Find where the given text appears and provide that cell's center as [X, Y] coordinate. 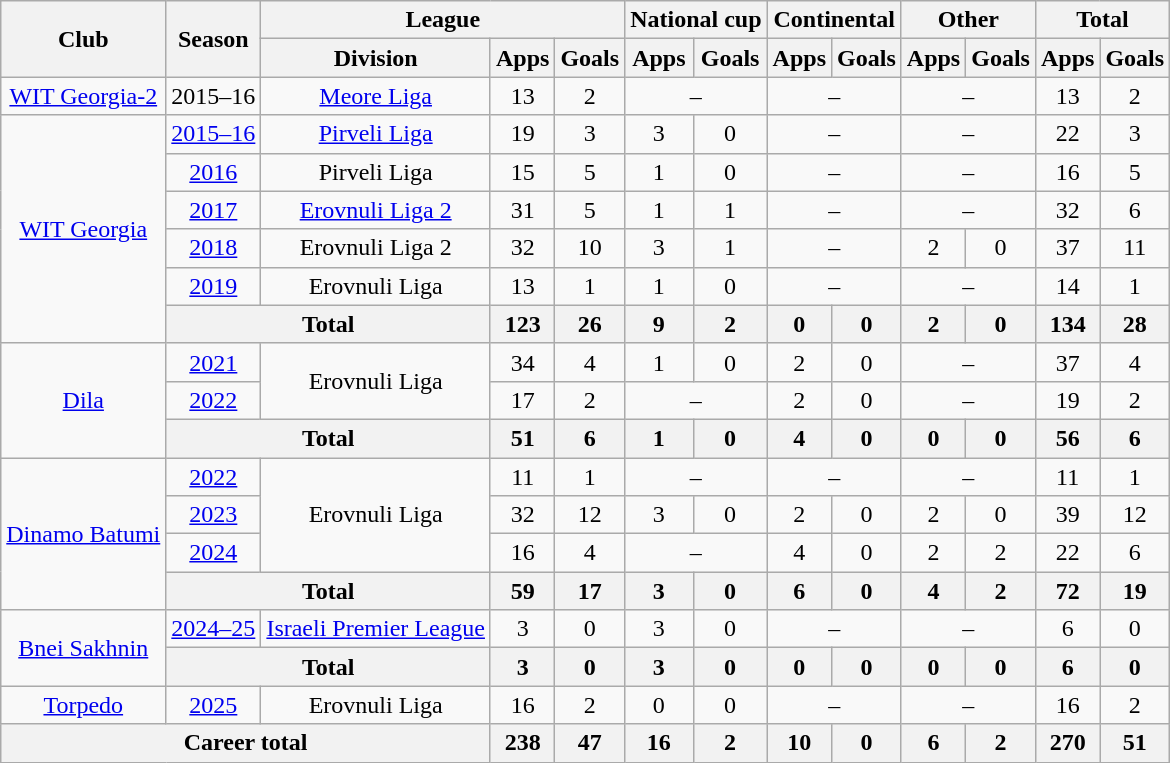
9 [659, 324]
Torpedo [84, 705]
League [443, 20]
134 [1067, 324]
2017 [214, 210]
31 [522, 210]
28 [1135, 324]
Meore Liga [376, 96]
Other [968, 20]
26 [590, 324]
59 [522, 591]
Israeli Premier League [376, 629]
2023 [214, 515]
47 [590, 743]
2024 [214, 553]
270 [1067, 743]
123 [522, 324]
Career total [246, 743]
72 [1067, 591]
Dila [84, 400]
National cup [696, 20]
Division [376, 58]
2025 [214, 705]
Bnei Sakhnin [84, 648]
Club [84, 39]
Season [214, 39]
2024–25 [214, 629]
39 [1067, 515]
56 [1067, 438]
2019 [214, 286]
14 [1067, 286]
2016 [214, 172]
238 [522, 743]
Dinamo Batumi [84, 534]
Continental [834, 20]
2018 [214, 248]
WIT Georgia [84, 229]
2021 [214, 362]
WIT Georgia-2 [84, 96]
15 [522, 172]
34 [522, 362]
